Identify which cell holds the provided text, then report its [x, y] central coordinate. 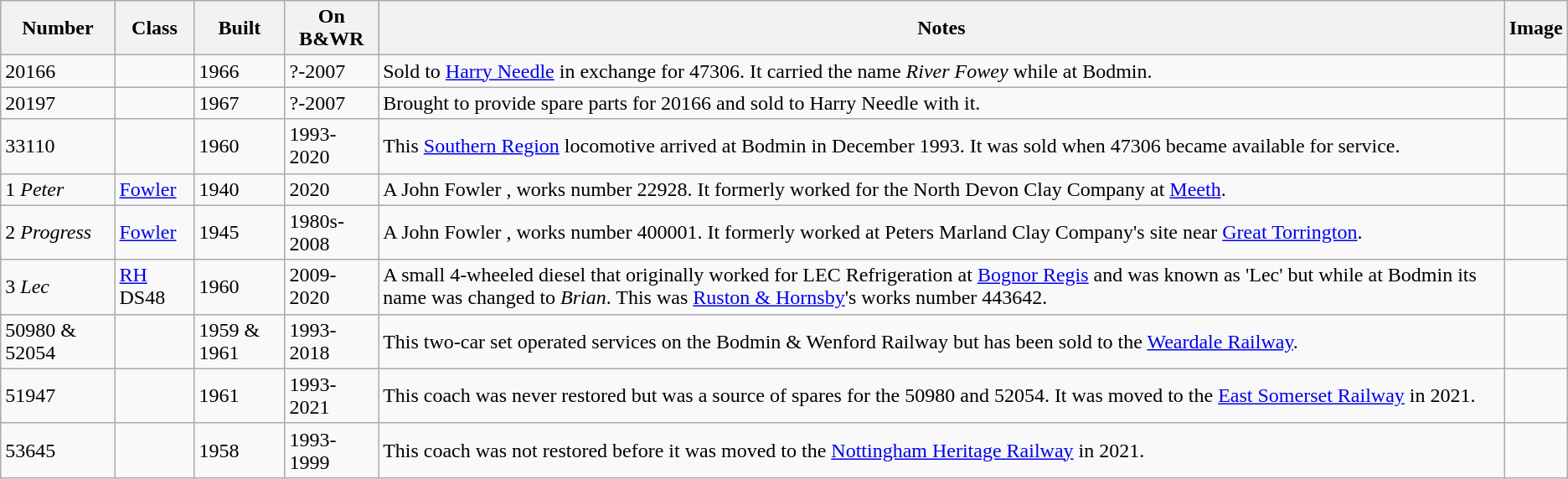
This two-car set operated services on the Bodmin & Wenford Railway but has been sold to the Weardale Railway. [941, 342]
3 Lec [58, 286]
Class [154, 28]
1966 [240, 71]
1993-1999 [332, 451]
1940 [240, 189]
1993-2018 [332, 342]
Brought to provide spare parts for 20166 and sold to Harry Needle with it. [941, 103]
50980 & 52054 [58, 342]
51947 [58, 395]
1958 [240, 451]
2 Progress [58, 233]
1961 [240, 395]
20197 [58, 103]
Built [240, 28]
1959 & 1961 [240, 342]
A John Fowler , works number 22928. It formerly worked for the North Devon Clay Company at Meeth. [941, 189]
Image [1536, 28]
1980s-2008 [332, 233]
Sold to Harry Needle in exchange for 47306. It carried the name River Fowey while at Bodmin. [941, 71]
1 Peter [58, 189]
1967 [240, 103]
33110 [58, 146]
53645 [58, 451]
1993-2020 [332, 146]
This coach was not restored before it was moved to the Nottingham Heritage Railway in 2021. [941, 451]
2009-2020 [332, 286]
This Southern Region locomotive arrived at Bodmin in December 1993. It was sold when 47306 became available for service. [941, 146]
This coach was never restored but was a source of spares for the 50980 and 52054. It was moved to the East Somerset Railway in 2021. [941, 395]
1945 [240, 233]
A John Fowler , works number 400001. It formerly worked at Peters Marland Clay Company's site near Great Torrington. [941, 233]
Number [58, 28]
Notes [941, 28]
20166 [58, 71]
2020 [332, 189]
On B&WR [332, 28]
1993-2021 [332, 395]
RH DS48 [154, 286]
